Detect which cell encompasses the target text, then output its (X, Y) center coordinate. 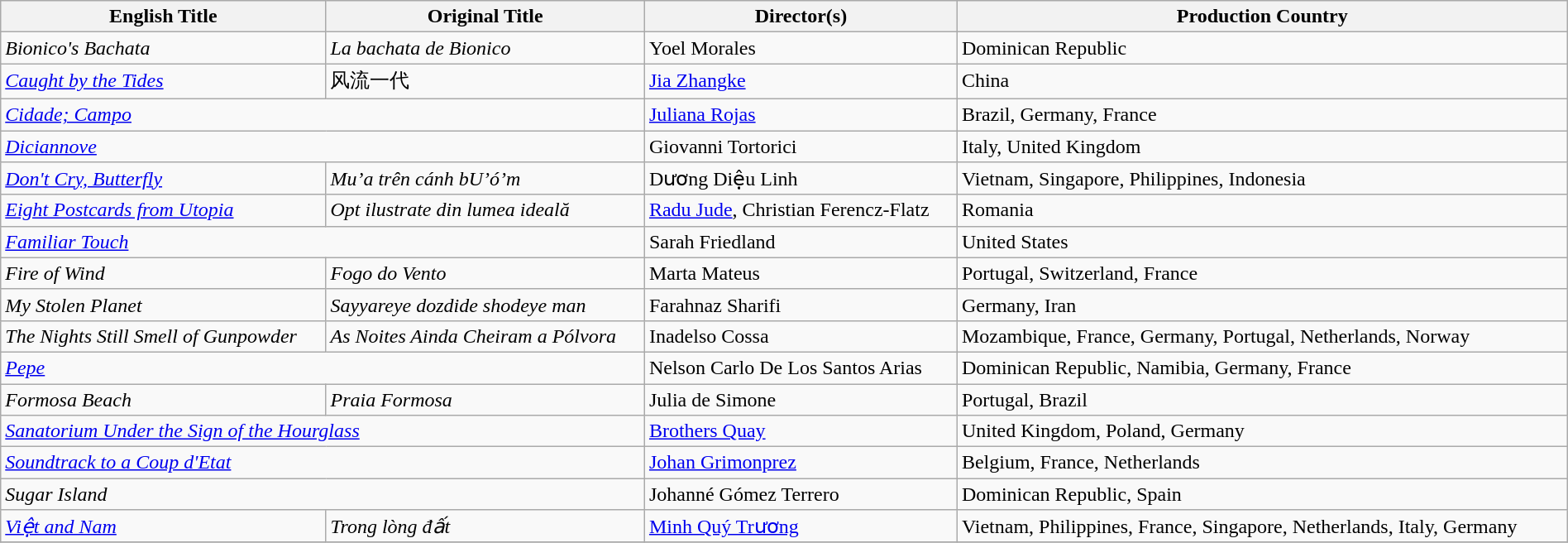
English Title (164, 17)
Dương Diệu Linh (801, 179)
Vietnam, Singapore, Philippines, Indonesia (1262, 179)
Director(s) (801, 17)
United Kingdom, Poland, Germany (1262, 431)
Italy, United Kingdom (1262, 147)
Việt and Nam (164, 526)
Johan Grimonprez (801, 463)
United States (1262, 242)
Formosa Beach (164, 400)
Farahnaz Sharifi (801, 305)
Vietnam, Philippines, France, Singapore, Netherlands, Italy, Germany (1262, 526)
The Nights Still Smell of Gunpowder (164, 336)
风流一代 (485, 81)
Dominican Republic (1262, 48)
Julia de Simone (801, 400)
Trong lòng đất (485, 526)
Familiar Touch (323, 242)
Jia Zhangke (801, 81)
Sayyareye dozdide shodeye man (485, 305)
Sugar Island (323, 494)
Yoel Morales (801, 48)
Romania (1262, 210)
As Noites Ainda Cheiram a Pólvora (485, 336)
Portugal, Switzerland, France (1262, 273)
Fogo do Vento (485, 273)
Brazil, Germany, France (1262, 114)
My Stolen Planet (164, 305)
Inadelso Cossa (801, 336)
Diciannove (323, 147)
Praia Formosa (485, 400)
Sanatorium Under the Sign of the Hourglass (323, 431)
Germany, Iran (1262, 305)
Juliana Rojas (801, 114)
Don't Cry, Butterfly (164, 179)
Brothers Quay (801, 431)
Opt ilustrate din lumea ideală (485, 210)
Belgium, France, Netherlands (1262, 463)
Sarah Friedland (801, 242)
Portugal, Brazil (1262, 400)
Original Title (485, 17)
Radu Jude, Christian Ferencz-Flatz (801, 210)
Giovanni Tortorici (801, 147)
Mozambique, France, Germany, Portugal, Netherlands, Norway (1262, 336)
Eight Postcards from Utopia (164, 210)
Marta Mateus (801, 273)
Johanné Gómez Terrero (801, 494)
Dominican Republic, Spain (1262, 494)
Soundtrack to a Coup d'Etat (323, 463)
Nelson Carlo De Los Santos Arias (801, 368)
Mu’a trên cánh bU’ó’m (485, 179)
Production Country (1262, 17)
China (1262, 81)
Cidade; Campo (323, 114)
Caught by the Tides (164, 81)
La bachata de Bionico (485, 48)
Fire of Wind (164, 273)
Bionico's Bachata (164, 48)
Dominican Republic, Namibia, Germany, France (1262, 368)
Pepe (323, 368)
Minh Quý Trương (801, 526)
